Output the (x, y) coordinate of the center of the cell containing the given text.  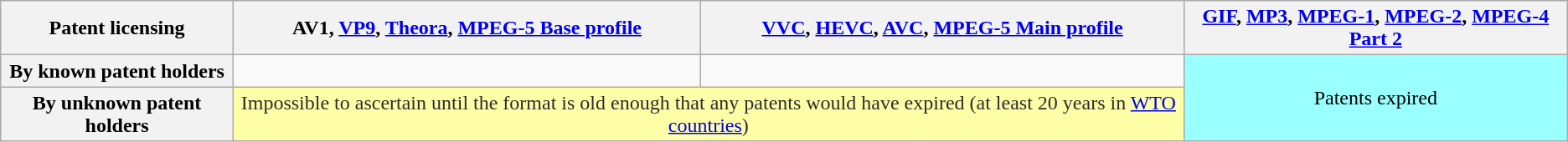
VVC, HEVC, AVC, MPEG-5 Main profile (943, 28)
Impossible to ascertain until the format is old enough that any patents would have expired (at least 20 years in WTO countries) (709, 114)
Patent licensing (117, 28)
Patents expired (1375, 99)
AV1, VP9, Theora, MPEG-5 Base profile (467, 28)
GIF, MP3, MPEG-1, MPEG-2, MPEG-4 Part 2 (1375, 28)
By known patent holders (117, 71)
By unknown patent holders (117, 114)
